Return the [X, Y] coordinate for the center point of the cell that contains the specified text.  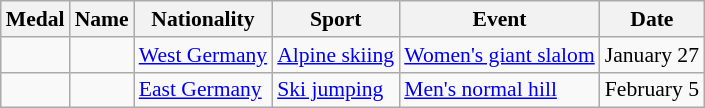
West Germany [203, 55]
Event [500, 19]
Women's giant slalom [500, 55]
Medal [36, 19]
Men's normal hill [500, 90]
February 5 [652, 90]
East Germany [203, 90]
January 27 [652, 55]
Alpine skiing [336, 55]
Ski jumping [336, 90]
Sport [336, 19]
Date [652, 19]
Name [102, 19]
Nationality [203, 19]
